Locate the cell with the specified text and output its [X, Y] center coordinate. 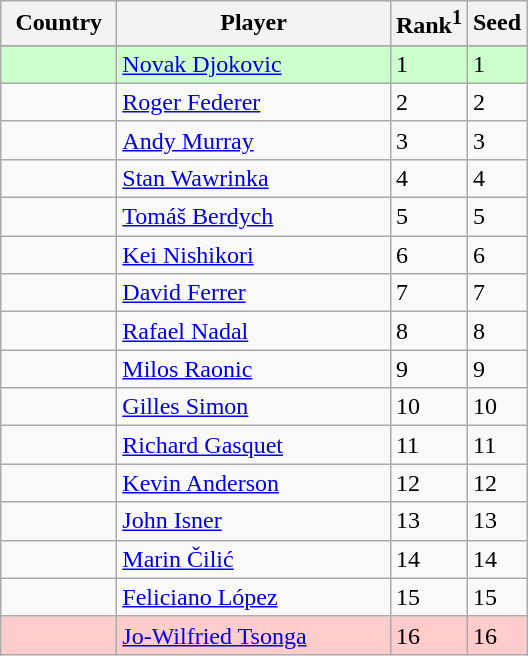
Rank1 [428, 24]
Roger Federer [254, 102]
Richard Gasquet [254, 445]
Milos Raonic [254, 369]
Country [59, 24]
Tomáš Berdych [254, 217]
Kevin Anderson [254, 483]
Kei Nishikori [254, 255]
Gilles Simon [254, 407]
Seed [496, 24]
Stan Wawrinka [254, 178]
David Ferrer [254, 293]
Rafael Nadal [254, 331]
John Isner [254, 521]
Feliciano López [254, 597]
Player [254, 24]
Andy Murray [254, 140]
Novak Djokovic [254, 64]
Marin Čilić [254, 559]
Jo-Wilfried Tsonga [254, 635]
